Identify which cell holds the provided text, then report its (x, y) central coordinate. 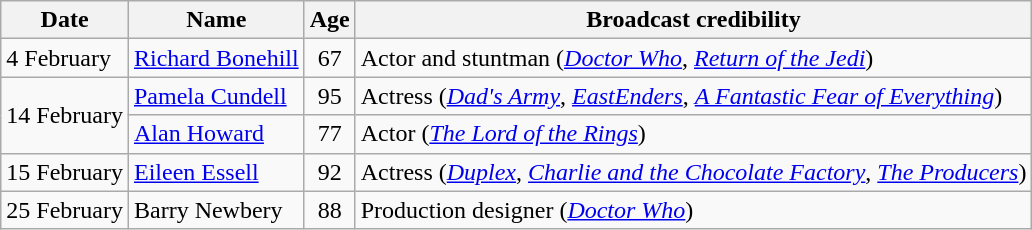
92 (330, 172)
Actor and stuntman (Doctor Who, Return of the Jedi) (694, 58)
77 (330, 134)
95 (330, 96)
Pamela Cundell (216, 96)
Actress (Dad's Army, EastEnders, A Fantastic Fear of Everything) (694, 96)
67 (330, 58)
Richard Bonehill (216, 58)
Date (65, 20)
14 February (65, 115)
Eileen Essell (216, 172)
Broadcast credibility (694, 20)
25 February (65, 210)
4 February (65, 58)
Actor (The Lord of the Rings) (694, 134)
Barry Newbery (216, 210)
15 February (65, 172)
Actress (Duplex, Charlie and the Chocolate Factory, The Producers) (694, 172)
Name (216, 20)
Age (330, 20)
Production designer (Doctor Who) (694, 210)
88 (330, 210)
Alan Howard (216, 134)
